Find where the given text appears and provide that cell's center as [x, y] coordinate. 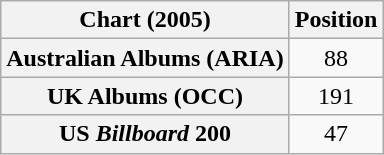
Chart (2005) [145, 20]
UK Albums (OCC) [145, 96]
US Billboard 200 [145, 134]
47 [336, 134]
88 [336, 58]
191 [336, 96]
Position [336, 20]
Australian Albums (ARIA) [145, 58]
